Determine the (X, Y) coordinate at the center of the cell enclosing the given text.  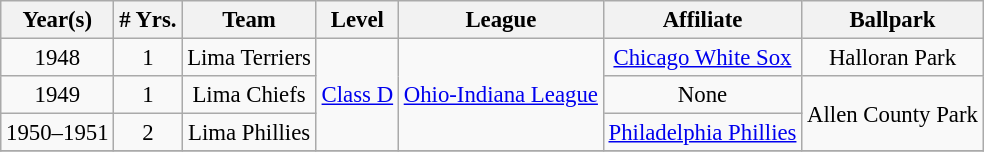
None (702, 95)
Affiliate (702, 20)
Ohio-Indiana League (500, 96)
Allen County Park (892, 114)
Chicago White Sox (702, 58)
Ballpark (892, 20)
2 (148, 133)
Year(s) (58, 20)
League (500, 20)
Lima Chiefs (249, 95)
Halloran Park (892, 58)
Lima Terriers (249, 58)
Team (249, 20)
Level (357, 20)
Philadelphia Phillies (702, 133)
1950–1951 (58, 133)
Class D (357, 96)
# Yrs. (148, 20)
Lima Phillies (249, 133)
1949 (58, 95)
1948 (58, 58)
